Find where the given text appears and provide that cell's center as (x, y) coordinate. 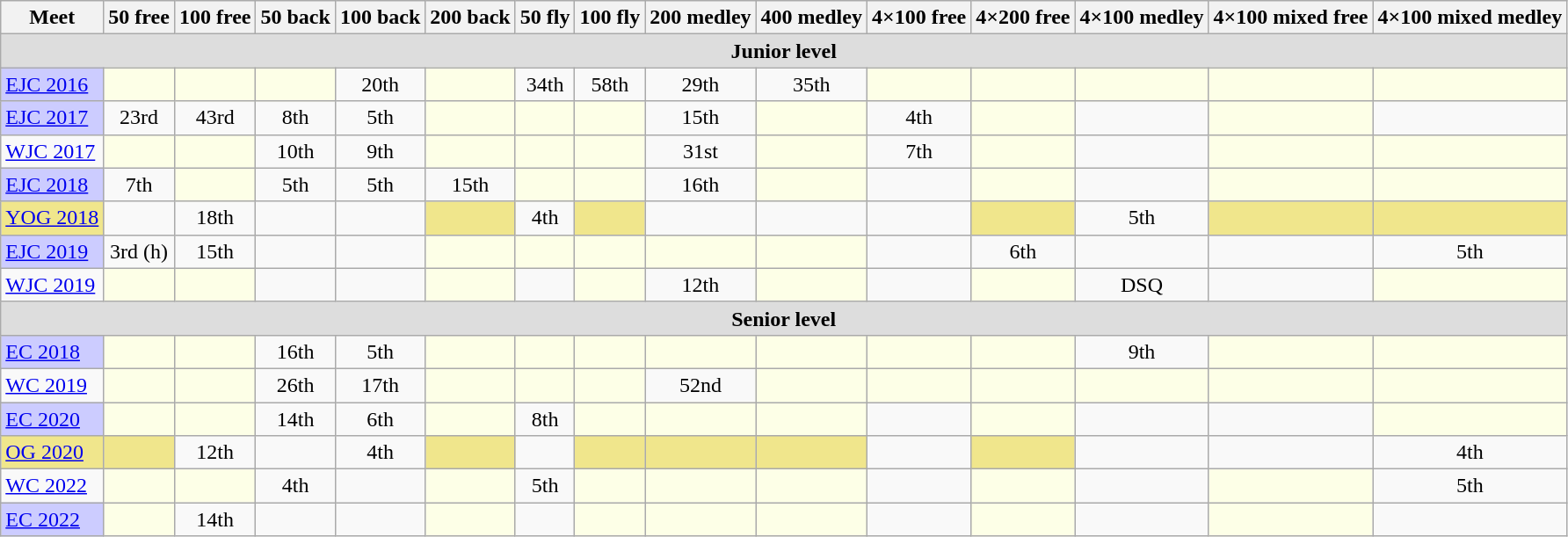
Junior level (784, 51)
4×100 mixed medley (1470, 18)
100 free (214, 18)
50 free (139, 18)
10th (295, 151)
200 back (470, 18)
WC 2022 (53, 486)
43rd (214, 118)
Meet (53, 18)
29th (701, 84)
EJC 2017 (53, 118)
50 back (295, 18)
35th (811, 84)
100 fly (610, 18)
20th (380, 84)
17th (380, 385)
34th (545, 84)
EC 2022 (53, 519)
3rd (h) (139, 251)
4×200 free (1023, 18)
31st (701, 151)
400 medley (811, 18)
18th (214, 218)
EC 2020 (53, 419)
50 fly (545, 18)
EJC 2016 (53, 84)
EC 2018 (53, 352)
WJC 2019 (53, 285)
4×100 mixed free (1290, 18)
EJC 2018 (53, 185)
Senior level (784, 318)
52nd (701, 385)
4×100 free (918, 18)
23rd (139, 118)
4×100 medley (1142, 18)
WJC 2017 (53, 151)
DSQ (1142, 285)
200 medley (701, 18)
YOG 2018 (53, 218)
EJC 2019 (53, 251)
WC 2019 (53, 385)
58th (610, 84)
26th (295, 385)
OG 2020 (53, 453)
100 back (380, 18)
